Capture the cell that displays the provided text and extract its (X, Y) central coordinate. 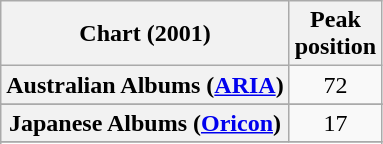
17 (335, 123)
Australian Albums (ARIA) (145, 85)
Chart (2001) (145, 34)
72 (335, 85)
Japanese Albums (Oricon) (145, 123)
Peakposition (335, 34)
